Find where the given text appears and provide that cell's center as (X, Y) coordinate. 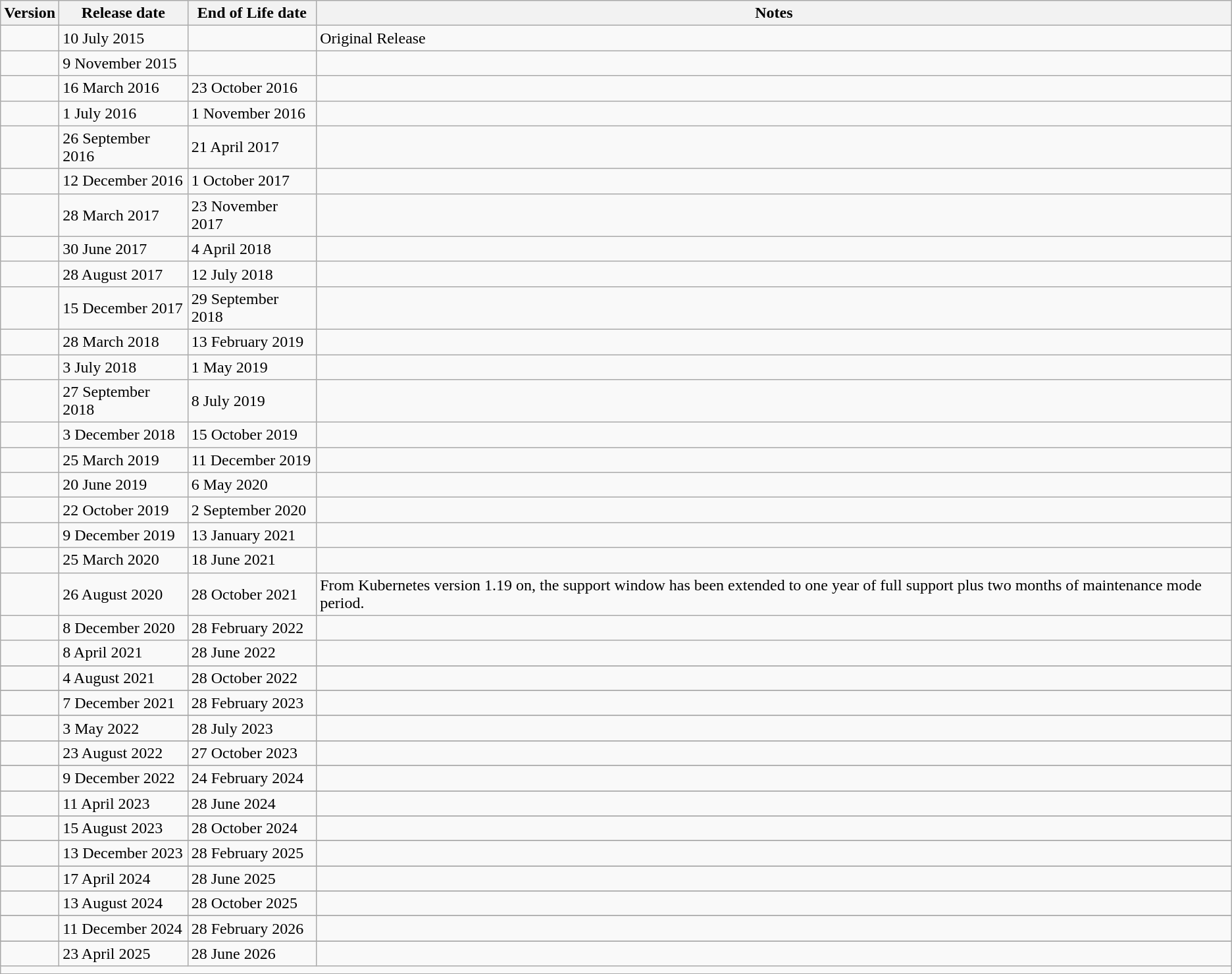
25 March 2020 (124, 560)
15 August 2023 (124, 829)
28 March 2017 (124, 215)
21 April 2017 (252, 147)
6 May 2020 (252, 485)
26 September 2016 (124, 147)
28 June 2022 (252, 653)
28 August 2017 (124, 274)
18 June 2021 (252, 560)
3 May 2022 (124, 728)
28 February 2026 (252, 929)
3 December 2018 (124, 435)
8 April 2021 (124, 653)
29 September 2018 (252, 308)
24 February 2024 (252, 778)
23 November 2017 (252, 215)
Release date (124, 13)
11 December 2019 (252, 460)
1 May 2019 (252, 367)
1 October 2017 (252, 181)
1 November 2016 (252, 113)
20 June 2019 (124, 485)
Notes (774, 13)
27 September 2018 (124, 401)
2 September 2020 (252, 510)
28 February 2022 (252, 628)
23 August 2022 (124, 753)
13 February 2019 (252, 342)
28 July 2023 (252, 728)
10 July 2015 (124, 38)
1 July 2016 (124, 113)
28 June 2026 (252, 954)
23 October 2016 (252, 88)
28 March 2018 (124, 342)
13 December 2023 (124, 854)
13 August 2024 (124, 904)
15 December 2017 (124, 308)
23 April 2025 (124, 954)
28 February 2023 (252, 703)
9 December 2022 (124, 778)
4 August 2021 (124, 678)
End of Life date (252, 13)
8 December 2020 (124, 628)
15 October 2019 (252, 435)
12 July 2018 (252, 274)
9 December 2019 (124, 535)
9 November 2015 (124, 63)
11 April 2023 (124, 804)
7 December 2021 (124, 703)
28 June 2025 (252, 879)
28 October 2022 (252, 678)
27 October 2023 (252, 753)
26 August 2020 (124, 594)
13 January 2021 (252, 535)
From Kubernetes version 1.19 on, the support window has been extended to one year of full support plus two months of maintenance mode period. (774, 594)
28 October 2021 (252, 594)
28 February 2025 (252, 854)
4 April 2018 (252, 249)
28 October 2025 (252, 904)
3 July 2018 (124, 367)
12 December 2016 (124, 181)
28 June 2024 (252, 804)
17 April 2024 (124, 879)
8 July 2019 (252, 401)
22 October 2019 (124, 510)
28 October 2024 (252, 829)
30 June 2017 (124, 249)
16 March 2016 (124, 88)
11 December 2024 (124, 929)
Original Release (774, 38)
Version (30, 13)
25 March 2019 (124, 460)
